Determine the [x, y] coordinate at the center of the cell enclosing the given text.  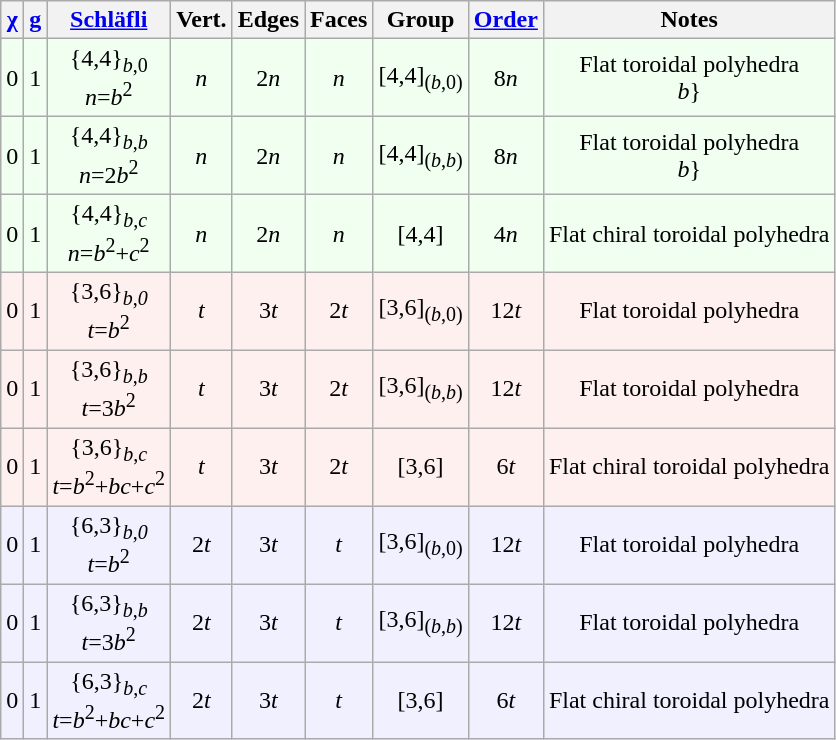
[4,4](b,0) [420, 78]
4n [506, 233]
g [36, 20]
[4,4] [420, 233]
[4,4](b,b) [420, 156]
χ [12, 20]
Order [506, 20]
{3,6}b,bt=3b2 [109, 389]
{3,6}b,0t=b2 [109, 311]
{6,3}b,bt=3b2 [109, 623]
{3,6}b,ct=b2+bc+c2 [109, 467]
{6,3}b,ct=b2+bc+c2 [109, 701]
Notes [689, 20]
{4,4}b,0n=b2 [109, 78]
{6,3}b,0t=b2 [109, 545]
{4,4}b,bn=2b2 [109, 156]
Group [420, 20]
Edges [268, 20]
Faces [339, 20]
Schläfli [109, 20]
Vert. [202, 20]
{4,4}b,cn=b2+c2 [109, 233]
